Provide the (X, Y) coordinate of the cell's center where the given text is located.  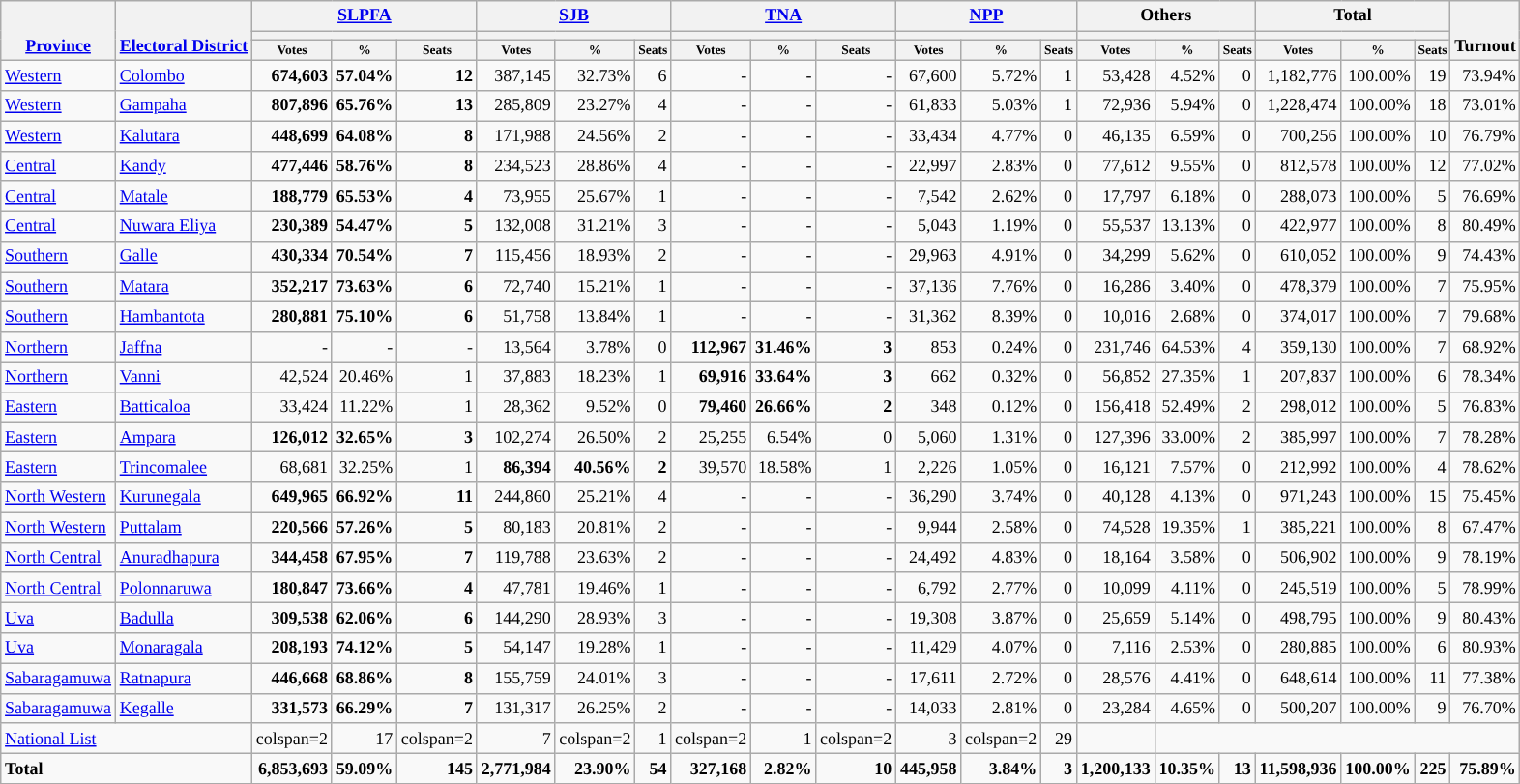
208,193 (292, 648)
25.21% (596, 497)
73.66% (364, 588)
33,424 (292, 406)
171,988 (516, 135)
1,200,133 (1116, 768)
144,290 (516, 619)
42,524 (292, 377)
10,099 (1116, 588)
1.05% (1002, 468)
65.76% (364, 106)
506,902 (1298, 557)
5.72% (1002, 75)
78.99% (1485, 588)
33,434 (928, 135)
3.87% (1002, 619)
119,788 (516, 557)
80.93% (1485, 648)
79.68% (1485, 317)
Matale (184, 195)
280,881 (292, 317)
2.58% (1002, 528)
7,116 (1116, 648)
1.31% (1002, 437)
72,740 (516, 286)
72,936 (1116, 106)
10,016 (1116, 317)
18 (1433, 106)
86,394 (516, 468)
9.55% (1187, 166)
19,308 (928, 619)
6,853,693 (292, 768)
662 (928, 377)
68.92% (1485, 346)
13.84% (596, 317)
359,130 (1298, 346)
285,809 (516, 106)
76.83% (1485, 406)
812,578 (1298, 166)
180,847 (292, 588)
Colombo (184, 75)
Jaffna (184, 346)
1,228,474 (1298, 106)
61,833 (928, 106)
54 (654, 768)
73,955 (516, 195)
47,781 (516, 588)
SJB (573, 15)
58.76% (364, 166)
32.25% (364, 468)
Ratnapura (184, 679)
3.74% (1002, 497)
7,542 (928, 195)
57.04% (364, 75)
3.84% (1002, 768)
674,603 (292, 75)
23.63% (596, 557)
244,860 (516, 497)
Kalutara (184, 135)
700,256 (1298, 135)
19.46% (596, 588)
212,992 (1298, 468)
56,852 (1116, 377)
448,699 (292, 135)
Kandy (184, 166)
7.76% (1002, 286)
500,207 (1298, 708)
225 (1433, 768)
77,612 (1116, 166)
4.52% (1187, 75)
SLPFA (365, 15)
24,492 (928, 557)
67.95% (364, 557)
11.22% (364, 406)
32.65% (364, 437)
374,017 (1298, 317)
4.13% (1187, 497)
54.47% (364, 226)
Electoral District (184, 31)
68.86% (364, 679)
37,136 (928, 286)
TNA (783, 15)
309,538 (292, 619)
11,429 (928, 648)
4.65% (1187, 708)
8.39% (1002, 317)
78.62% (1485, 468)
18,164 (1116, 557)
Nuwara Eliya (184, 226)
4.11% (1187, 588)
3.40% (1187, 286)
5,043 (928, 226)
62.06% (364, 619)
76.70% (1485, 708)
24.01% (596, 679)
20.46% (364, 377)
73.63% (364, 286)
387,145 (516, 75)
344,458 (292, 557)
2,226 (928, 468)
188,779 (292, 195)
2.62% (1002, 195)
Puttalam (184, 528)
46,135 (1116, 135)
2.82% (783, 768)
66.92% (364, 497)
17,611 (928, 679)
National List (127, 739)
10.35% (1187, 768)
36,290 (928, 497)
16,121 (1116, 468)
Trincomalee (184, 468)
78.34% (1485, 377)
16,286 (1116, 286)
4.77% (1002, 135)
Batticaloa (184, 406)
13.13% (1187, 226)
52.49% (1187, 406)
2.83% (1002, 166)
79,460 (712, 406)
610,052 (1298, 257)
74.43% (1485, 257)
28.86% (596, 166)
2.68% (1187, 317)
NPP (986, 15)
26.66% (783, 406)
9.52% (596, 406)
77.02% (1485, 166)
430,334 (292, 257)
385,221 (1298, 528)
Kurunegala (184, 497)
78.19% (1485, 557)
648,614 (1298, 679)
19 (1433, 75)
53,428 (1116, 75)
80.49% (1485, 226)
18.23% (596, 377)
31.21% (596, 226)
115,456 (516, 257)
Matara (184, 286)
25,255 (712, 437)
156,418 (1116, 406)
9,944 (928, 528)
15 (1433, 497)
5.62% (1187, 257)
230,389 (292, 226)
4.83% (1002, 557)
2.77% (1002, 588)
234,523 (516, 166)
132,008 (516, 226)
11,598,936 (1298, 768)
23,284 (1116, 708)
0.32% (1002, 377)
23.27% (596, 106)
28,576 (1116, 679)
245,519 (1298, 588)
73.94% (1485, 75)
22,997 (928, 166)
75.45% (1485, 497)
1.19% (1002, 226)
Hambantota (184, 317)
352,217 (292, 286)
5,060 (928, 437)
75.89% (1485, 768)
18.58% (783, 468)
18.93% (596, 257)
27.35% (1187, 377)
102,274 (516, 437)
298,012 (1298, 406)
Turnout (1485, 31)
66.29% (364, 708)
Polonnaruwa (184, 588)
2,771,984 (516, 768)
2.81% (1002, 708)
385,997 (1298, 437)
28,362 (516, 406)
19.28% (596, 648)
0.12% (1002, 406)
34,299 (1116, 257)
74,528 (1116, 528)
131,317 (516, 708)
649,965 (292, 497)
78.28% (1485, 437)
59.09% (364, 768)
971,243 (1298, 497)
498,795 (1298, 619)
853 (928, 346)
67,600 (928, 75)
207,837 (1298, 377)
6,792 (928, 588)
24.56% (596, 135)
6.54% (783, 437)
477,446 (292, 166)
5.14% (1187, 619)
14,033 (928, 708)
231,746 (1116, 346)
55,537 (1116, 226)
127,396 (1116, 437)
445,958 (928, 768)
65.53% (364, 195)
70.54% (364, 257)
26.50% (596, 437)
15.21% (596, 286)
33.64% (783, 377)
17,797 (1116, 195)
25,659 (1116, 619)
26.25% (596, 708)
29 (1060, 739)
77.38% (1485, 679)
280,885 (1298, 648)
57.26% (364, 528)
23.90% (596, 768)
76.79% (1485, 135)
29,963 (928, 257)
807,896 (292, 106)
2.53% (1187, 648)
348 (928, 406)
40,128 (1116, 497)
19.35% (1187, 528)
0.24% (1002, 346)
4.07% (1002, 648)
54,147 (516, 648)
13,564 (516, 346)
73.01% (1485, 106)
28.93% (596, 619)
331,573 (292, 708)
3.58% (1187, 557)
422,977 (1298, 226)
64.08% (364, 135)
20.81% (596, 528)
6.59% (1187, 135)
40.56% (596, 468)
33.00% (1187, 437)
64.53% (1187, 346)
3.78% (596, 346)
51,758 (516, 317)
5.94% (1187, 106)
75.95% (1485, 286)
6.18% (1187, 195)
31.46% (783, 346)
2.72% (1002, 679)
478,379 (1298, 286)
67.47% (1485, 528)
69,916 (712, 377)
31,362 (928, 317)
327,168 (712, 768)
Province (58, 31)
155,759 (516, 679)
Galle (184, 257)
5.03% (1002, 106)
37,883 (516, 377)
Others (1166, 15)
126,012 (292, 437)
4.41% (1187, 679)
80,183 (516, 528)
Monaragala (184, 648)
Kegalle (184, 708)
25.67% (596, 195)
1,182,776 (1298, 75)
Vanni (184, 377)
145 (437, 768)
Badulla (184, 619)
288,073 (1298, 195)
76.69% (1485, 195)
68,681 (292, 468)
74.12% (364, 648)
446,668 (292, 679)
4.91% (1002, 257)
75.10% (364, 317)
32.73% (596, 75)
Anuradhapura (184, 557)
80.43% (1485, 619)
Ampara (184, 437)
17 (364, 739)
39,570 (712, 468)
7.57% (1187, 468)
112,967 (712, 346)
220,566 (292, 528)
Gampaha (184, 106)
